Detect which cell encompasses the target text, then output its [x, y] center coordinate. 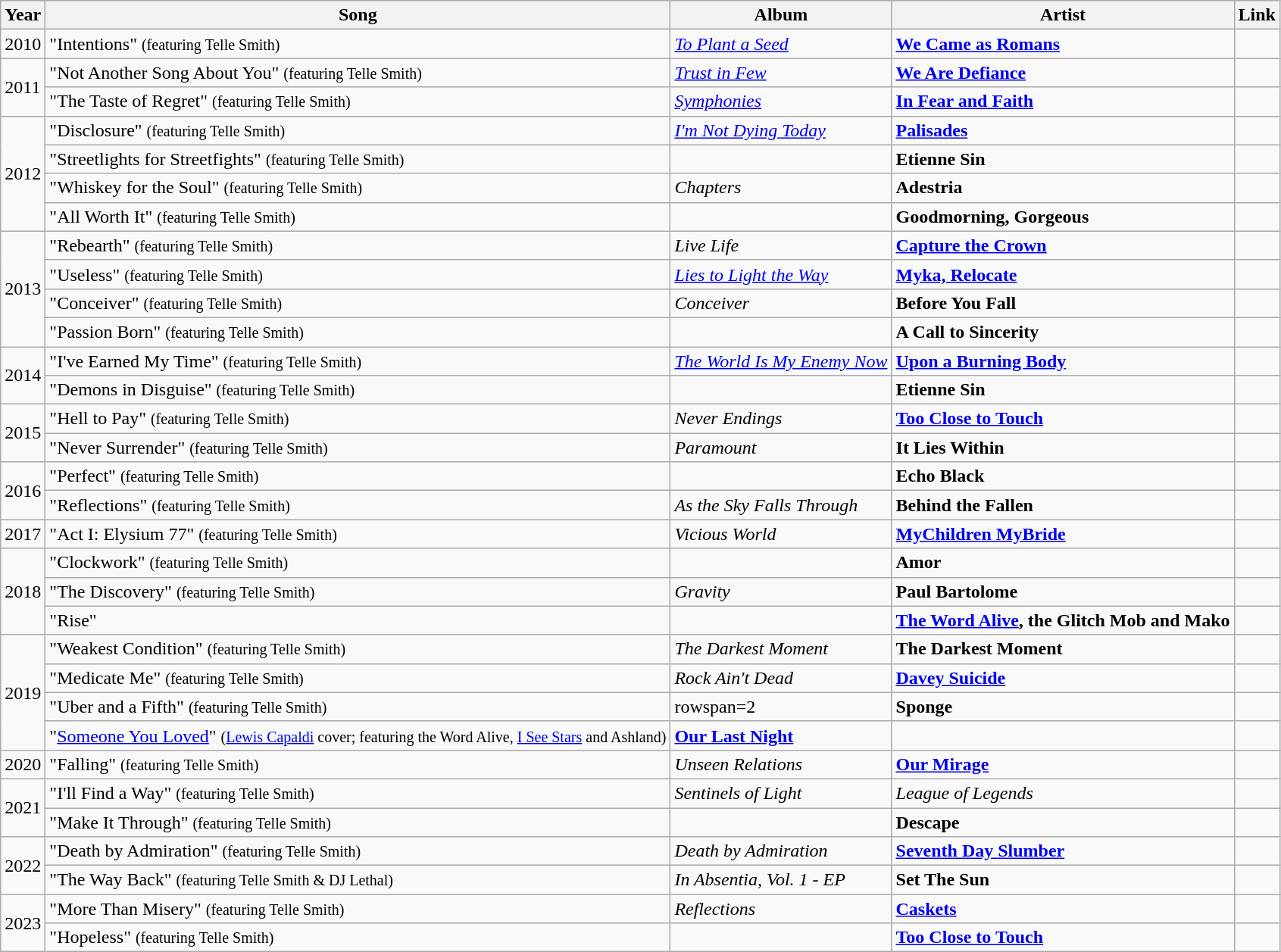
Chapters [781, 188]
Behind the Fallen [1063, 505]
"Not Another Song About You" (featuring Telle Smith) [358, 73]
In Fear and Faith [1063, 101]
In Absentia, Vol. 1 - EP [781, 880]
Myka, Relocate [1063, 274]
Our Mirage [1063, 764]
"Never Surrender" (featuring Telle Smith) [358, 448]
2021 [23, 807]
"Medicate Me" (featuring Telle Smith) [358, 678]
Album [781, 15]
2012 [23, 173]
Song [358, 15]
2023 [23, 923]
Davey Suicide [1063, 678]
The Word Alive, the Glitch Mob and Mako [1063, 620]
"Streetlights for Streetfights" (featuring Telle Smith) [358, 159]
Palisades [1063, 130]
Descape [1063, 822]
"The Discovery" (featuring Telle Smith) [358, 591]
Rock Ain't Dead [781, 678]
2010 [23, 44]
"Useless" (featuring Telle Smith) [358, 274]
Upon a Burning Body [1063, 361]
Amor [1063, 563]
As the Sky Falls Through [781, 505]
"Demons in Disguise" (featuring Telle Smith) [358, 390]
Lies to Light the Way [781, 274]
rowspan=2 [781, 707]
Paul Bartolome [1063, 591]
Gravity [781, 591]
Unseen Relations [781, 764]
2020 [23, 764]
Sponge [1063, 707]
"Weakest Condition" (featuring Telle Smith) [358, 649]
Conceiver [781, 303]
"Act I: Elysium 77" (featuring Telle Smith) [358, 534]
Set The Sun [1063, 880]
Artist [1063, 15]
Our Last Night [781, 735]
Seventh Day Slumber [1063, 851]
"More Than Misery" (featuring Telle Smith) [358, 909]
Echo Black [1063, 476]
"Someone You Loved" (Lewis Capaldi cover; featuring the Word Alive, I See Stars and Ashland) [358, 735]
"Perfect" (featuring Telle Smith) [358, 476]
League of Legends [1063, 793]
Reflections [781, 909]
Never Endings [781, 419]
It Lies Within [1063, 448]
Goodmorning, Gorgeous [1063, 217]
"Hell to Pay" (featuring Telle Smith) [358, 419]
"I'll Find a Way" (featuring Telle Smith) [358, 793]
MyChildren MyBride [1063, 534]
2017 [23, 534]
"Passion Born" (featuring Telle Smith) [358, 332]
2011 [23, 87]
"Conceiver" (featuring Telle Smith) [358, 303]
"Falling" (featuring Telle Smith) [358, 764]
"Intentions" (featuring Telle Smith) [358, 44]
"Rebearth" (featuring Telle Smith) [358, 245]
2019 [23, 692]
"The Way Back" (featuring Telle Smith & DJ Lethal) [358, 880]
A Call to Sincerity [1063, 332]
Death by Admiration [781, 851]
"I've Earned My Time" (featuring Telle Smith) [358, 361]
2018 [23, 591]
We Are Defiance [1063, 73]
"Uber and a Fifth" (featuring Telle Smith) [358, 707]
"Disclosure" (featuring Telle Smith) [358, 130]
2016 [23, 491]
Before You Fall [1063, 303]
I'm Not Dying Today [781, 130]
Paramount [781, 448]
"All Worth It" (featuring Telle Smith) [358, 217]
Adestria [1063, 188]
"Whiskey for the Soul" (featuring Telle Smith) [358, 188]
Capture the Crown [1063, 245]
2013 [23, 289]
"Clockwork" (featuring Telle Smith) [358, 563]
To Plant a Seed [781, 44]
"Reflections" (featuring Telle Smith) [358, 505]
Sentinels of Light [781, 793]
Symphonies [781, 101]
Caskets [1063, 909]
"Hopeless" (featuring Telle Smith) [358, 938]
2022 [23, 866]
Vicious World [781, 534]
Trust in Few [781, 73]
Live Life [781, 245]
"Make It Through" (featuring Telle Smith) [358, 822]
The World Is My Enemy Now [781, 361]
2015 [23, 433]
"Death by Admiration" (featuring Telle Smith) [358, 851]
Link [1257, 15]
2014 [23, 376]
Year [23, 15]
"The Taste of Regret" (featuring Telle Smith) [358, 101]
We Came as Romans [1063, 44]
"Rise" [358, 620]
